Output the [X, Y] coordinate of the center of the cell containing the given text.  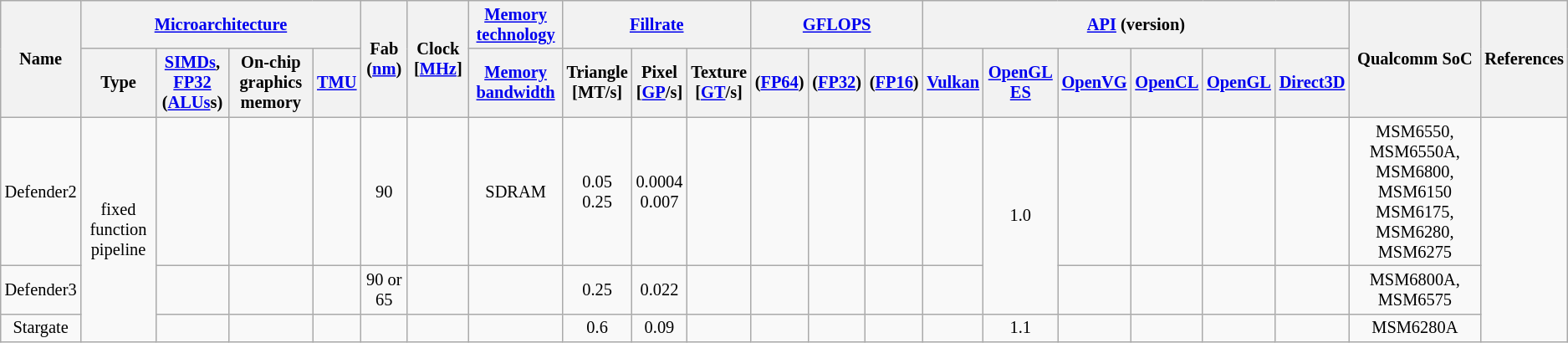
90 or 65 [384, 289]
SDRAM [515, 192]
MSM6800A, MSM6575 [1415, 289]
0.09 [660, 328]
Clock [MHz] [438, 59]
Memory bandwidth [515, 83]
fixed function pipeline [118, 229]
(FP16) [895, 83]
1.0 [1020, 216]
API (version) [1136, 24]
Vulkan [953, 83]
0.00040.007 [660, 192]
Pixel[GP/s] [660, 83]
OpenGL ES [1020, 83]
Defender3 [41, 289]
Type [118, 83]
References [1524, 59]
SIMDs, FP32(ALUss) [192, 83]
0.022 [660, 289]
0.050.25 [597, 192]
Defender2 [41, 192]
Stargate [41, 328]
OpenCL [1167, 83]
Memory technology [515, 24]
1.1 [1020, 328]
0.25 [597, 289]
GFLOPS [837, 24]
90 [384, 192]
OpenVG [1095, 83]
Direct3D [1313, 83]
(FP32) [836, 83]
TMU [336, 83]
Name [41, 59]
On-chip graphics memory [271, 83]
Fab (nm) [384, 59]
Texture[GT/s] [718, 83]
(FP64) [779, 83]
MSM6280A [1415, 328]
Qualcomm SoC [1415, 59]
Triangle[MT/s] [597, 83]
0.6 [597, 328]
Fillrate [657, 24]
Microarchitecture [221, 24]
MSM6550, MSM6550A,MSM6800, MSM6150 MSM6175, MSM6280, MSM6275 [1415, 192]
OpenGL [1239, 83]
